Find where the given text appears and provide that cell's center as (X, Y) coordinate. 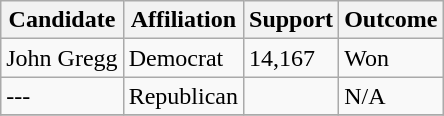
John Gregg (62, 58)
N/A (391, 96)
Affiliation (183, 20)
14,167 (292, 58)
Outcome (391, 20)
Support (292, 20)
Candidate (62, 20)
--- (62, 96)
Republican (183, 96)
Won (391, 58)
Democrat (183, 58)
